Extract the [X, Y] coordinate from the center of the cell holding the provided text.  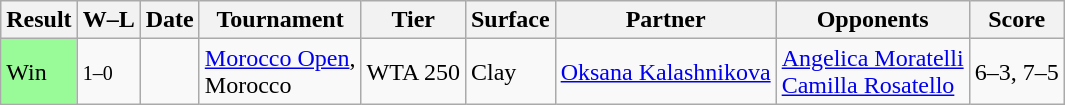
Result [39, 20]
Surface [510, 20]
Score [1016, 20]
Partner [666, 20]
1–0 [108, 72]
Angelica Moratelli Camilla Rosatello [872, 72]
Tournament [280, 20]
Clay [510, 72]
W–L [108, 20]
Opponents [872, 20]
Tier [413, 20]
Morocco Open, Morocco [280, 72]
WTA 250 [413, 72]
6–3, 7–5 [1016, 72]
Date [170, 20]
Win [39, 72]
Oksana Kalashnikova [666, 72]
